Search for the cell housing the specified text and yield its [x, y] center coordinate. 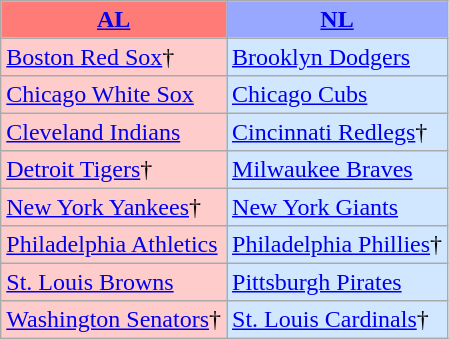
New York Yankees† [114, 206]
Chicago Cubs [338, 94]
Detroit Tigers† [114, 170]
NL [338, 20]
Milwaukee Braves [338, 170]
Cincinnati Redlegs† [338, 132]
New York Giants [338, 206]
AL [114, 20]
Pittsburgh Pirates [338, 282]
St. Louis Browns [114, 282]
Brooklyn Dodgers [338, 56]
Washington Senators† [114, 318]
Cleveland Indians [114, 132]
Philadelphia Athletics [114, 244]
Chicago White Sox [114, 94]
St. Louis Cardinals† [338, 318]
Boston Red Sox† [114, 56]
Philadelphia Phillies† [338, 244]
